Find where the given text appears and provide that cell's center as [x, y] coordinate. 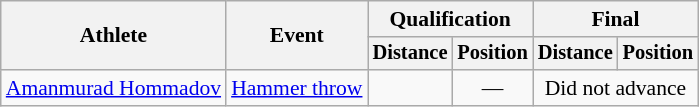
Qualification [450, 19]
Amanmurad Hommadov [114, 88]
Event [296, 36]
Final [616, 19]
Athlete [114, 36]
— [492, 88]
Did not advance [616, 88]
Hammer throw [296, 88]
